Locate the cell with the specified text and output its (x, y) center coordinate. 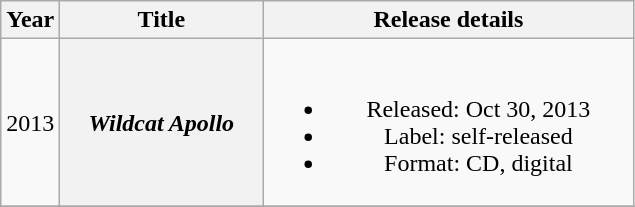
Released: Oct 30, 2013Label: self-releasedFormat: CD, digital (448, 122)
Wildcat Apollo (162, 122)
Year (30, 20)
Release details (448, 20)
2013 (30, 122)
Title (162, 20)
